Search for the cell housing the specified text and yield its [x, y] center coordinate. 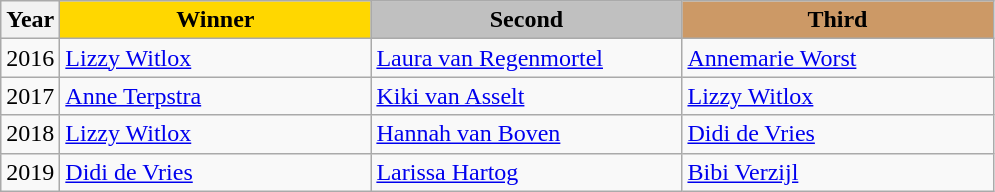
Annemarie Worst [838, 58]
2018 [30, 134]
Third [838, 20]
Hannah van Boven [526, 134]
Anne Terpstra [216, 96]
2017 [30, 96]
Bibi Verzijl [838, 172]
Laura van Regenmortel [526, 58]
Winner [216, 20]
Larissa Hartog [526, 172]
2016 [30, 58]
Second [526, 20]
Kiki van Asselt [526, 96]
Year [30, 20]
2019 [30, 172]
